Identify which cell holds the provided text, then report its [X, Y] central coordinate. 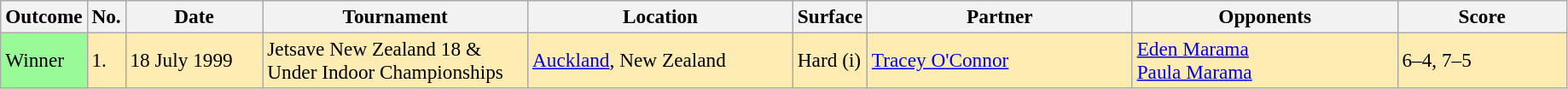
Eden Marama Paula Marama [1264, 60]
Hard (i) [829, 60]
Opponents [1264, 16]
1. [106, 60]
Date [195, 16]
Tournament [396, 16]
Location [660, 16]
Auckland, New Zealand [660, 60]
No. [106, 16]
Outcome [44, 16]
Jetsave New Zealand 18 & Under Indoor Championships [396, 60]
Tracey O'Connor [1000, 60]
6–4, 7–5 [1482, 60]
Winner [44, 60]
Surface [829, 16]
Score [1482, 16]
Partner [1000, 16]
18 July 1999 [195, 60]
